For the text-containing cell, return its midpoint in (X, Y) coordinate format. 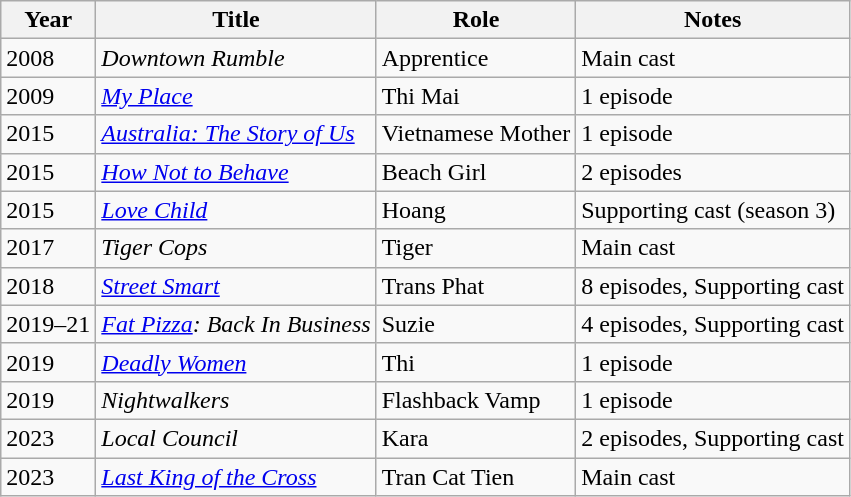
2 episodes, Supporting cast (713, 438)
2018 (48, 286)
Nightwalkers (236, 400)
How Not to Behave (236, 172)
2019–21 (48, 324)
Australia: The Story of Us (236, 134)
Vietnamese Mother (476, 134)
Deadly Women (236, 362)
4 episodes, Supporting cast (713, 324)
Notes (713, 20)
Downtown Rumble (236, 58)
Tiger (476, 248)
Supporting cast (season 3) (713, 210)
Trans Phat (476, 286)
Thi (476, 362)
Flashback Vamp (476, 400)
My Place (236, 96)
Last King of the Cross (236, 477)
Apprentice (476, 58)
Tran Cat Tien (476, 477)
Suzie (476, 324)
2008 (48, 58)
Beach Girl (476, 172)
Tiger Cops (236, 248)
Thi Mai (476, 96)
Hoang (476, 210)
8 episodes, Supporting cast (713, 286)
Street Smart (236, 286)
2009 (48, 96)
Kara (476, 438)
Title (236, 20)
Fat Pizza: Back In Business (236, 324)
Role (476, 20)
Year (48, 20)
2 episodes (713, 172)
2017 (48, 248)
Love Child (236, 210)
Local Council (236, 438)
